Provide the [x, y] coordinate of the cell's center where the given text is located.  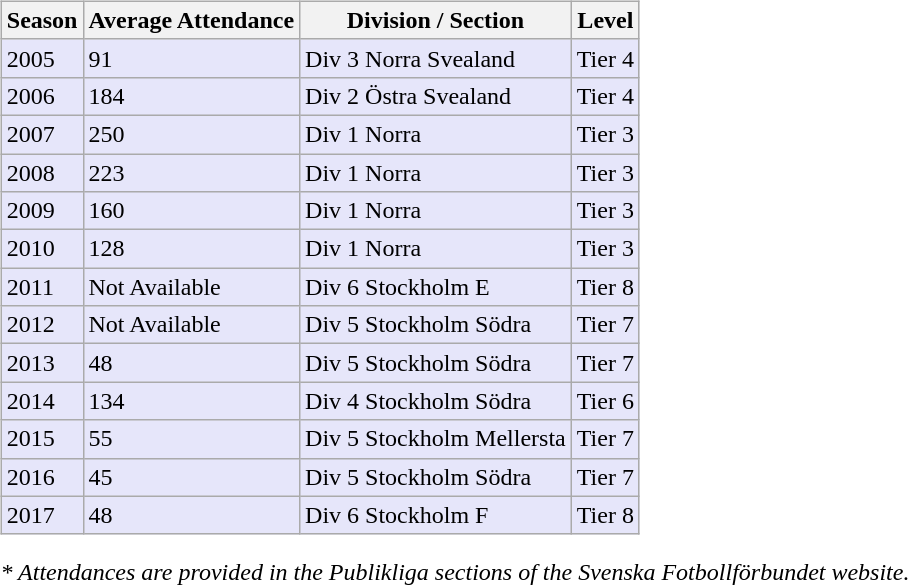
184 [192, 96]
Div 2 Östra Svealand [436, 96]
Div 4 Stockholm Södra [436, 401]
Div 6 Stockholm F [436, 515]
134 [192, 401]
223 [192, 173]
55 [192, 439]
45 [192, 477]
Division / Section [436, 20]
2013 [42, 363]
2008 [42, 173]
2007 [42, 134]
160 [192, 211]
2011 [42, 287]
2005 [42, 58]
Div 6 Stockholm E [436, 287]
2006 [42, 96]
2009 [42, 211]
2016 [42, 477]
Level [605, 20]
2014 [42, 401]
2012 [42, 325]
91 [192, 58]
2010 [42, 249]
2015 [42, 439]
Season [42, 20]
2017 [42, 515]
250 [192, 134]
Div 5 Stockholm Mellersta [436, 439]
Div 3 Norra Svealand [436, 58]
Tier 6 [605, 401]
128 [192, 249]
Average Attendance [192, 20]
